Identify which cell holds the provided text, then report its (x, y) central coordinate. 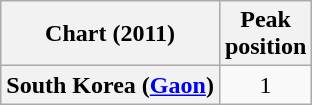
Peakposition (265, 34)
Chart (2011) (110, 34)
South Korea (Gaon) (110, 85)
1 (265, 85)
